Extract the [x, y] coordinate from the center of the cell holding the provided text.  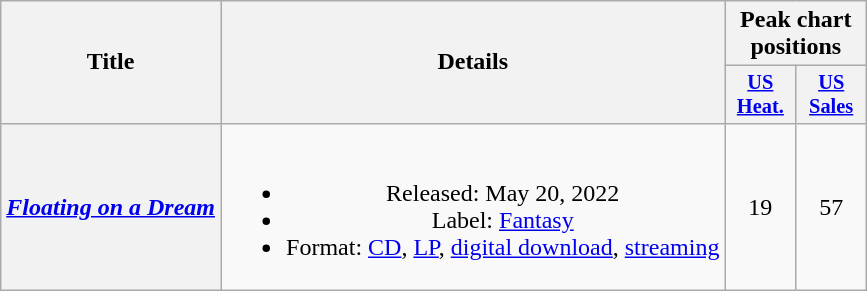
57 [832, 206]
Floating on a Dream [111, 206]
Released: May 20, 2022Label: FantasyFormat: CD, LP, digital download, streaming [473, 206]
Title [111, 62]
USSales [832, 95]
19 [760, 206]
Details [473, 62]
USHeat. [760, 95]
Peak chart positions [796, 34]
